Scan for the cell matching the given text and deliver its (X, Y) coordinate at center. 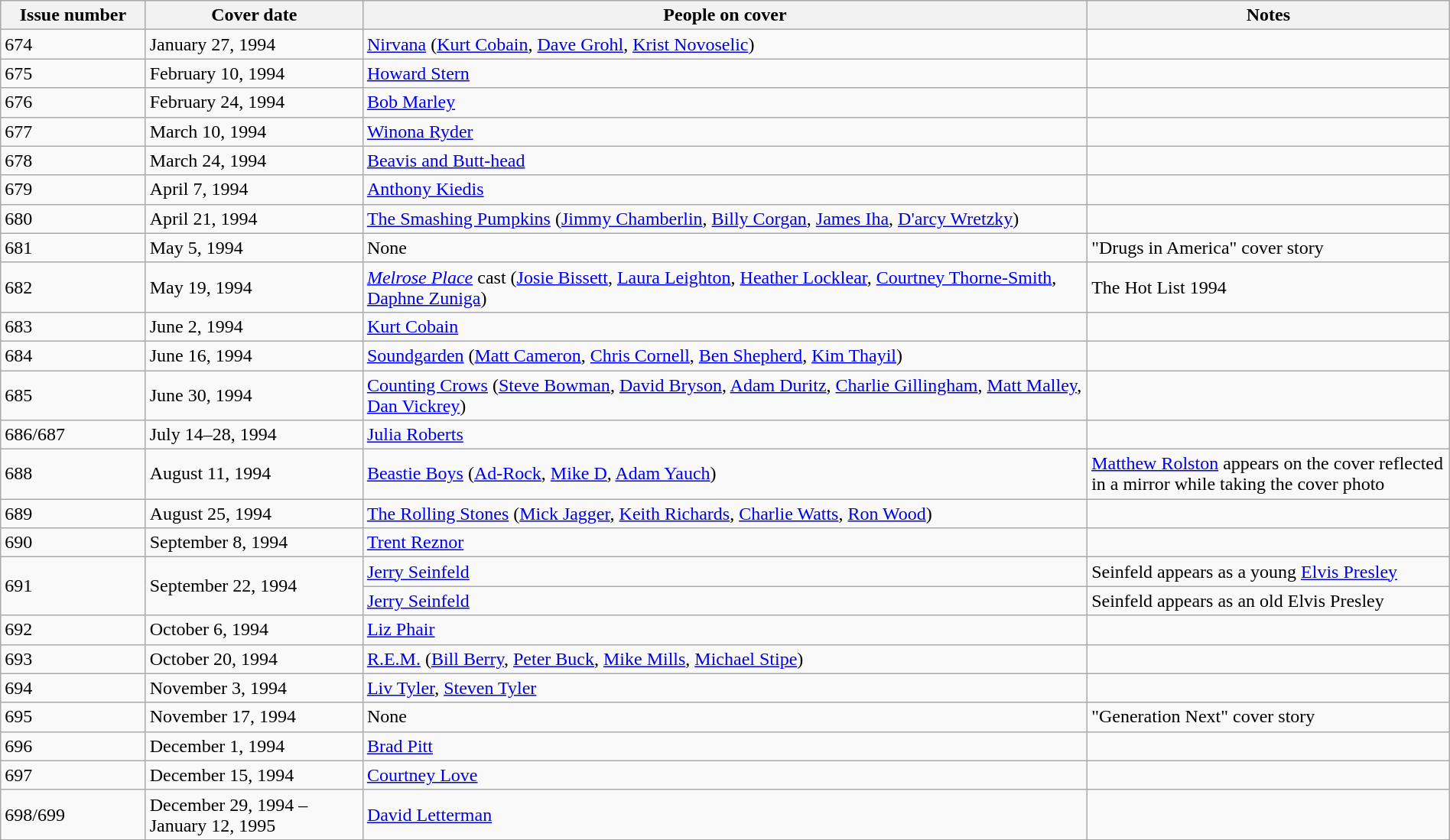
Seinfeld appears as an old Elvis Presley (1269, 601)
October 20, 1994 (254, 659)
January 27, 1994 (254, 44)
Issue number (73, 15)
"Generation Next" cover story (1269, 717)
686/687 (73, 435)
682 (73, 287)
March 10, 1994 (254, 131)
December 15, 1994 (254, 775)
David Letterman (725, 815)
695 (73, 717)
December 29, 1994 – January 12, 1995 (254, 815)
Beavis and Butt-head (725, 161)
Anthony Kiedis (725, 190)
August 25, 1994 (254, 514)
September 8, 1994 (254, 543)
Courtney Love (725, 775)
677 (73, 131)
684 (73, 355)
Seinfeld appears as a young Elvis Presley (1269, 572)
674 (73, 44)
698/699 (73, 815)
Winona Ryder (725, 131)
Beastie Boys (Ad-Rock, Mike D, Adam Yauch) (725, 474)
People on cover (725, 15)
Liv Tyler, Steven Tyler (725, 688)
692 (73, 630)
Julia Roberts (725, 435)
676 (73, 102)
Melrose Place cast (Josie Bissett, Laura Leighton, Heather Locklear, Courtney Thorne-Smith, Daphne Zuniga) (725, 287)
April 21, 1994 (254, 219)
Trent Reznor (725, 543)
Counting Crows (Steve Bowman, David Bryson, Adam Duritz, Charlie Gillingham, Matt Malley, Dan Vickrey) (725, 394)
December 1, 1994 (254, 746)
694 (73, 688)
The Smashing Pumpkins (Jimmy Chamberlin, Billy Corgan, James Iha, D'arcy Wretzky) (725, 219)
Matthew Rolston appears on the cover reflected in a mirror while taking the cover photo (1269, 474)
June 2, 1994 (254, 326)
681 (73, 248)
688 (73, 474)
August 11, 1994 (254, 474)
Kurt Cobain (725, 326)
678 (73, 161)
The Hot List 1994 (1269, 287)
690 (73, 543)
February 10, 1994 (254, 73)
Soundgarden (Matt Cameron, Chris Cornell, Ben Shepherd, Kim Thayil) (725, 355)
April 7, 1994 (254, 190)
"Drugs in America" cover story (1269, 248)
July 14–28, 1994 (254, 435)
Notes (1269, 15)
June 16, 1994 (254, 355)
689 (73, 514)
691 (73, 586)
May 19, 1994 (254, 287)
Nirvana (Kurt Cobain, Dave Grohl, Krist Novoselic) (725, 44)
675 (73, 73)
The Rolling Stones (Mick Jagger, Keith Richards, Charlie Watts, Ron Wood) (725, 514)
March 24, 1994 (254, 161)
696 (73, 746)
September 22, 1994 (254, 586)
May 5, 1994 (254, 248)
Cover date (254, 15)
Bob Marley (725, 102)
February 24, 1994 (254, 102)
Brad Pitt (725, 746)
June 30, 1994 (254, 394)
693 (73, 659)
November 17, 1994 (254, 717)
683 (73, 326)
R.E.M. (Bill Berry, Peter Buck, Mike Mills, Michael Stipe) (725, 659)
Howard Stern (725, 73)
685 (73, 394)
Liz Phair (725, 630)
697 (73, 775)
680 (73, 219)
November 3, 1994 (254, 688)
October 6, 1994 (254, 630)
679 (73, 190)
